Search for the cell housing the specified text and yield its (X, Y) center coordinate. 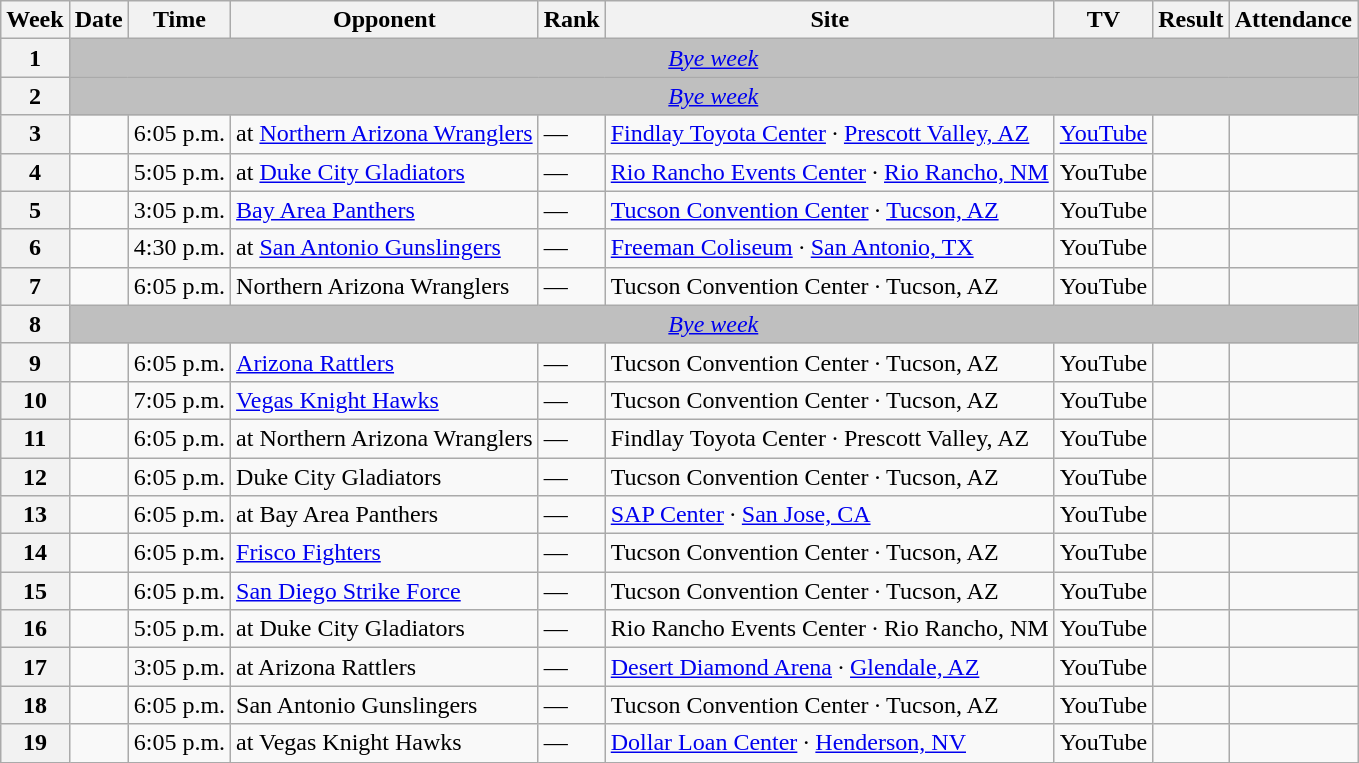
Desert Diamond Arena · Glendale, AZ (830, 667)
15 (35, 591)
Rank (572, 20)
7:05 p.m. (179, 400)
19 (35, 743)
Time (179, 20)
at Arizona Rattlers (385, 667)
Site (830, 20)
Freeman Coliseum · San Antonio, TX (830, 248)
5 (35, 210)
9 (35, 362)
10 (35, 400)
at Bay Area Panthers (385, 515)
2 (35, 96)
3 (35, 134)
8 (35, 324)
17 (35, 667)
SAP Center · San Jose, CA (830, 515)
6 (35, 248)
San Antonio Gunslingers (385, 705)
Bay Area Panthers (385, 210)
San Diego Strike Force (385, 591)
Northern Arizona Wranglers (385, 286)
7 (35, 286)
18 (35, 705)
at San Antonio Gunslingers (385, 248)
TV (1103, 20)
13 (35, 515)
Dollar Loan Center · Henderson, NV (830, 743)
Vegas Knight Hawks (385, 400)
Week (35, 20)
Result (1191, 20)
Date (98, 20)
4:30 p.m. (179, 248)
11 (35, 438)
1 (35, 58)
4 (35, 172)
Duke City Gladiators (385, 477)
14 (35, 553)
12 (35, 477)
at Vegas Knight Hawks (385, 743)
Attendance (1293, 20)
Frisco Fighters (385, 553)
16 (35, 629)
Opponent (385, 20)
Arizona Rattlers (385, 362)
